For the text-containing cell, return its midpoint in [X, Y] coordinate format. 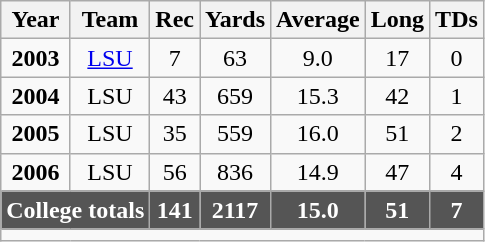
15.3 [318, 96]
Year [36, 20]
Rec [175, 20]
Long [397, 20]
17 [397, 58]
Average [318, 20]
College totals [76, 210]
9.0 [318, 58]
63 [236, 58]
TDs [457, 20]
2005 [36, 134]
659 [236, 96]
43 [175, 96]
0 [457, 58]
Team [110, 20]
2006 [36, 172]
1 [457, 96]
Yards [236, 20]
141 [175, 210]
56 [175, 172]
836 [236, 172]
47 [397, 172]
2117 [236, 210]
559 [236, 134]
4 [457, 172]
14.9 [318, 172]
16.0 [318, 134]
2 [457, 134]
2004 [36, 96]
15.0 [318, 210]
42 [397, 96]
35 [175, 134]
2003 [36, 58]
